Scan for the cell matching the given text and deliver its [X, Y] coordinate at center. 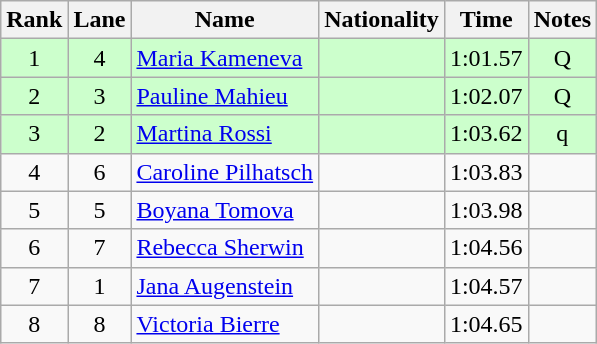
1:03.62 [486, 134]
Jana Augenstein [225, 286]
1:03.98 [486, 210]
1:02.07 [486, 96]
Rank [34, 20]
1:04.56 [486, 248]
Notes [562, 20]
q [562, 134]
Victoria Bierre [225, 324]
Lane [100, 20]
Maria Kameneva [225, 58]
Nationality [382, 20]
1:03.83 [486, 172]
1:04.57 [486, 286]
1:04.65 [486, 324]
Boyana Tomova [225, 210]
Rebecca Sherwin [225, 248]
Name [225, 20]
Time [486, 20]
1:01.57 [486, 58]
Pauline Mahieu [225, 96]
Martina Rossi [225, 134]
Caroline Pilhatsch [225, 172]
